Locate the cell with the specified text and output its [X, Y] center coordinate. 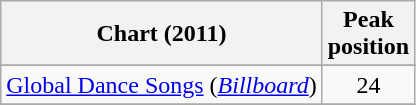
Peak position [368, 34]
Global Dance Songs (Billboard) [162, 85]
Chart (2011) [162, 34]
24 [368, 85]
